Detect which cell encompasses the target text, then output its (x, y) center coordinate. 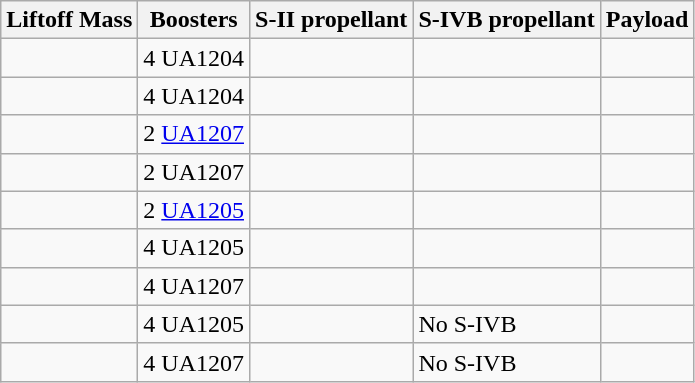
S-II propellant (332, 20)
Boosters (194, 20)
2 UA1205 (194, 210)
Liftoff Mass (70, 20)
Payload (647, 20)
S-IVB propellant (506, 20)
